Scan for the cell matching the given text and deliver its (x, y) coordinate at center. 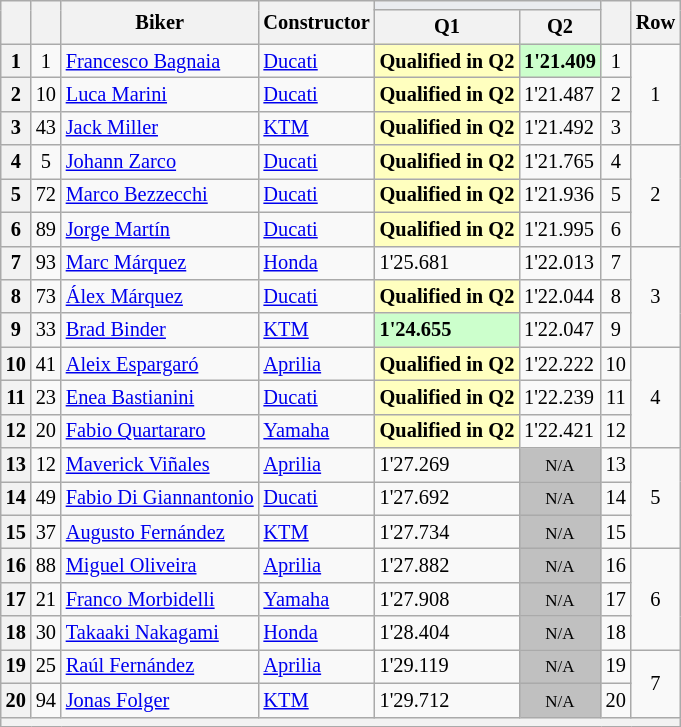
1'29.712 (447, 700)
Fabio Quartararo (160, 431)
94 (46, 700)
1'21.936 (560, 195)
Q1 (447, 27)
1'21.487 (560, 94)
Takaaki Nakagami (160, 633)
Q2 (560, 27)
1'27.908 (447, 599)
1'22.239 (560, 397)
1'27.269 (447, 465)
1'25.681 (447, 263)
Row (656, 22)
25 (46, 666)
Miguel Oliveira (160, 565)
73 (46, 296)
Raúl Fernández (160, 666)
89 (46, 229)
Jack Miller (160, 128)
Biker (160, 22)
Marc Márquez (160, 263)
Álex Márquez (160, 296)
93 (46, 263)
49 (46, 498)
23 (46, 397)
Johann Zarco (160, 162)
1'29.119 (447, 666)
1'22.013 (560, 263)
37 (46, 532)
Augusto Fernández (160, 532)
1'28.404 (447, 633)
Maverick Viñales (160, 465)
Luca Marini (160, 94)
Constructor (317, 22)
Aleix Espargaró (160, 364)
Fabio Di Giannantonio (160, 498)
1'22.421 (560, 431)
1'22.047 (560, 330)
1'21.995 (560, 229)
30 (46, 633)
21 (46, 599)
Franco Morbidelli (160, 599)
Marco Bezzecchi (160, 195)
1'21.492 (560, 128)
41 (46, 364)
Brad Binder (160, 330)
1'27.692 (447, 498)
Jonas Folger (160, 700)
1'22.044 (560, 296)
1'24.655 (447, 330)
Enea Bastianini (160, 397)
72 (46, 195)
Jorge Martín (160, 229)
1'22.222 (560, 364)
1'21.409 (560, 61)
33 (46, 330)
43 (46, 128)
1'27.882 (447, 565)
Francesco Bagnaia (160, 61)
1'27.734 (447, 532)
1'21.765 (560, 162)
88 (46, 565)
